Return [x, y] of the center of cell containing provided text 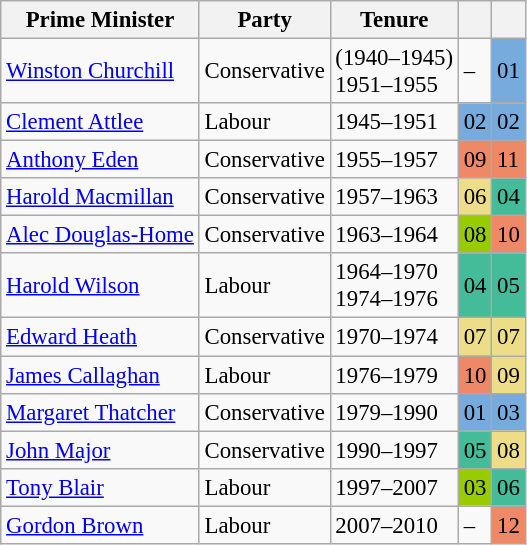
11 [508, 160]
Prime Minister [100, 20]
12 [508, 525]
1979–1990 [394, 412]
Clement Attlee [100, 122]
1976–1979 [394, 375]
Harold Wilson [100, 286]
1963–1964 [394, 235]
Edward Heath [100, 337]
Alec Douglas-Home [100, 235]
1990–1997 [394, 450]
2007–2010 [394, 525]
1997–2007 [394, 487]
Tenure [394, 20]
Margaret Thatcher [100, 412]
1957–1963 [394, 197]
Party [264, 20]
Anthony Eden [100, 160]
John Major [100, 450]
Harold Macmillan [100, 197]
Winston Churchill [100, 72]
James Callaghan [100, 375]
Tony Blair [100, 487]
1970–1974 [394, 337]
1964–19701974–1976 [394, 286]
(1940–1945)1951–1955 [394, 72]
1945–1951 [394, 122]
1955–1957 [394, 160]
Gordon Brown [100, 525]
